Provide the [x, y] coordinate of the cell's center where the given text is located.  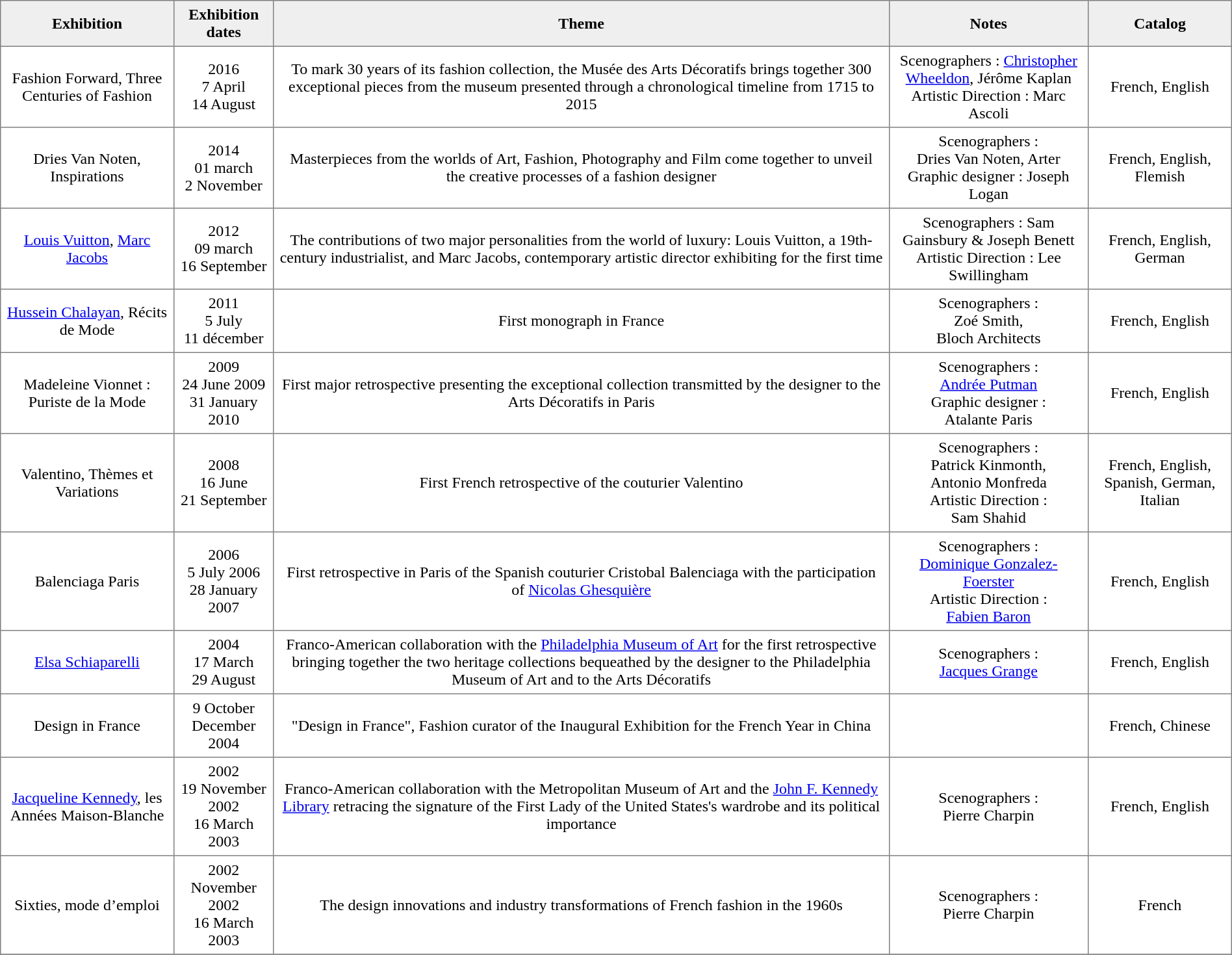
Theme [581, 23]
French, English, German [1161, 248]
201401 march2 November [224, 168]
9 OctoberDecember 2004 [224, 726]
French [1161, 905]
200816 June21 September [224, 483]
Louis Vuitton, Marc Jacobs [87, 248]
French, Chinese [1161, 726]
First retrospective in Paris of the Spanish couturier Cristobal Balenciaga with the participation of Nicolas Ghesquière [581, 581]
Fashion Forward, Three Centuries of Fashion [87, 86]
First French retrospective of the couturier Valentino [581, 483]
Design in France [87, 726]
French, English, Spanish, German, Italian [1161, 483]
Scenographers : Sam Gainsbury & Joseph BenettArtistic Direction : Lee Swillingham [989, 248]
Madeleine Vionnet : Puriste de la Mode [87, 393]
Exhibition [87, 23]
Sixties, mode d’emploi [87, 905]
The design innovations and industry transformations of French fashion in the 1960s [581, 905]
Balenciaga Paris [87, 581]
Valentino, Thèmes et Variations [87, 483]
Scenographers :Andrée PutmanGraphic designer :Atalante Paris [989, 393]
200219 November 200216 March 2003 [224, 807]
200924 June 200931 January 2010 [224, 393]
Scenographers :Dominique Gonzalez-FoersterArtistic Direction :Fabien Baron [989, 581]
20065 July 200628 January 2007 [224, 581]
First major retrospective presenting the exceptional collection transmitted by the designer to the Arts Décoratifs in Paris [581, 393]
Scenographers :Dries Van Noten, ArterGraphic designer : Joseph Logan [989, 168]
Hussein Chalayan, Récits de Mode [87, 321]
200417 March29 August [224, 662]
20167 April14 August [224, 86]
Jacqueline Kennedy, les Années Maison-Blanche [87, 807]
201209 march16 September [224, 248]
Dries Van Noten, Inspirations [87, 168]
Catalog [1161, 23]
First monograph in France [581, 321]
Notes [989, 23]
Masterpieces from the worlds of Art, Fashion, Photography and Film come together to unveil the creative processes of a fashion designer [581, 168]
Scenographers :Zoé Smith,Bloch Architects [989, 321]
"Design in France", Fashion curator of the Inaugural Exhibition for the French Year in China [581, 726]
Scenographers :Patrick Kinmonth,Antonio MonfredaArtistic Direction :Sam Shahid [989, 483]
French, English, Flemish [1161, 168]
2002November 200216 March 2003 [224, 905]
Scenographers : Christopher Wheeldon, Jérôme KaplanArtistic Direction : Marc Ascoli [989, 86]
Exhibition dates [224, 23]
Scenographers :Jacques Grange [989, 662]
Elsa Schiaparelli [87, 662]
20115 July11 décember [224, 321]
